Return the [x, y] coordinate for the center point of the cell that contains the specified text.  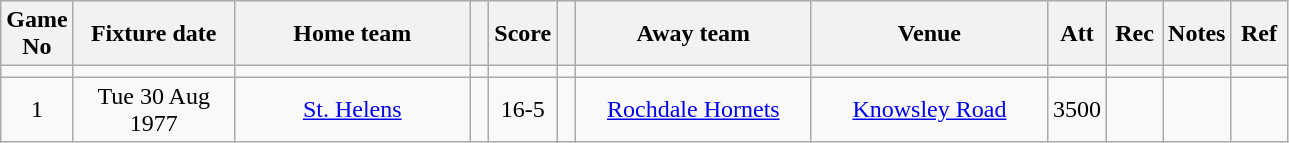
Away team [693, 34]
Att [1076, 34]
1 [37, 110]
St. Helens [352, 110]
Notes [1197, 34]
3500 [1076, 110]
Home team [352, 34]
Rochdale Hornets [693, 110]
Ref [1259, 34]
Game No [37, 34]
Score [523, 34]
Tue 30 Aug 1977 [154, 110]
Rec [1135, 34]
Knowsley Road [929, 110]
Fixture date [154, 34]
Venue [929, 34]
16-5 [523, 110]
